Determine the (X, Y) coordinate at the center of the cell enclosing the given text.  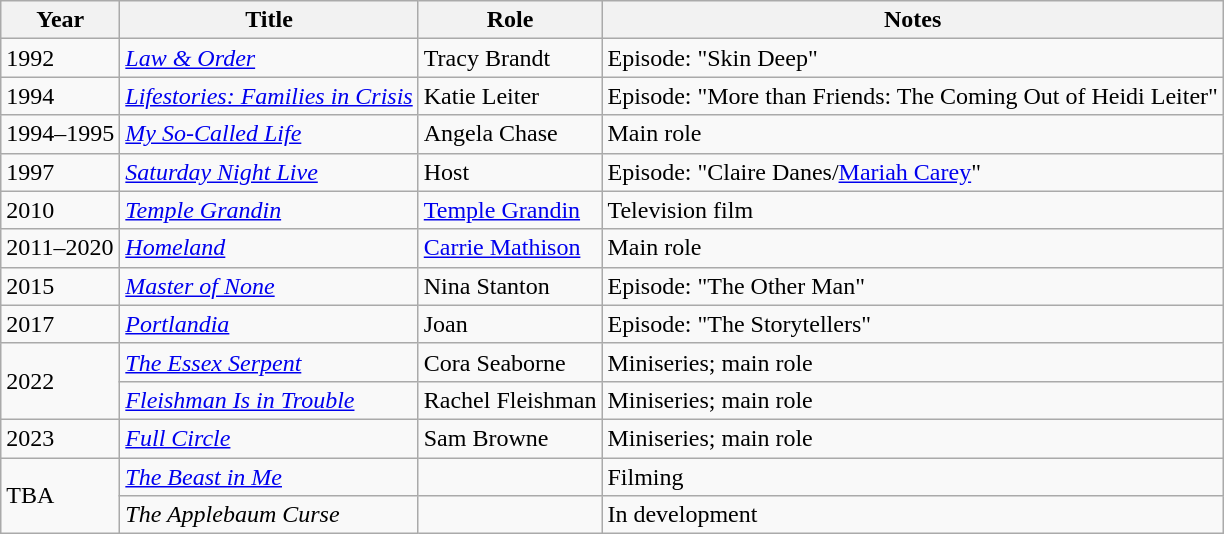
Saturday Night Live (269, 172)
Master of None (269, 286)
Angela Chase (510, 134)
Role (510, 20)
Portlandia (269, 324)
Host (510, 172)
Year (60, 20)
2022 (60, 381)
TBA (60, 496)
Notes (912, 20)
In development (912, 515)
1994 (60, 96)
Episode: "The Storytellers" (912, 324)
Episode: "Claire Danes/Mariah Carey" (912, 172)
Television film (912, 210)
Episode: "The Other Man" (912, 286)
Rachel Fleishman (510, 400)
1994–1995 (60, 134)
Title (269, 20)
The Essex Serpent (269, 362)
2010 (60, 210)
Lifestories: Families in Crisis (269, 96)
The Beast in Me (269, 477)
1992 (60, 58)
The Applebaum Curse (269, 515)
Fleishman Is in Trouble (269, 400)
Homeland (269, 248)
Law & Order (269, 58)
Nina Stanton (510, 286)
My So-Called Life (269, 134)
Episode: "More than Friends: The Coming Out of Heidi Leiter" (912, 96)
2023 (60, 438)
Full Circle (269, 438)
Cora Seaborne (510, 362)
2017 (60, 324)
2011–2020 (60, 248)
Sam Browne (510, 438)
Joan (510, 324)
1997 (60, 172)
Katie Leiter (510, 96)
Filming (912, 477)
Tracy Brandt (510, 58)
2015 (60, 286)
Carrie Mathison (510, 248)
Episode: "Skin Deep" (912, 58)
